Return the (x, y) coordinate for the center point of the cell that contains the specified text.  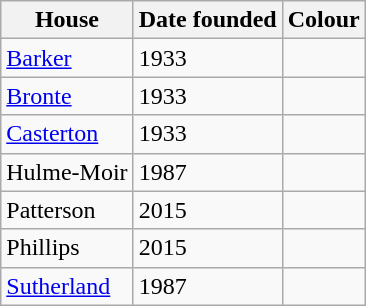
Date founded (208, 20)
Casterton (67, 134)
Colour (324, 20)
Patterson (67, 210)
Barker (67, 58)
Phillips (67, 248)
Bronte (67, 96)
Hulme-Moir (67, 172)
Sutherland (67, 286)
House (67, 20)
